Output the [X, Y] coordinate of the center of the cell containing the given text.  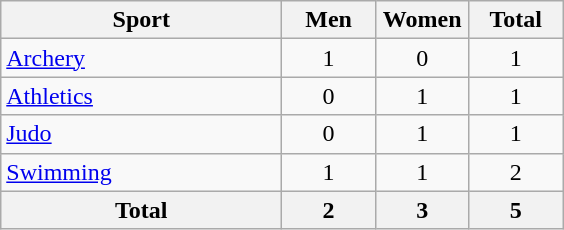
3 [422, 210]
Women [422, 20]
5 [516, 210]
Judo [142, 134]
Archery [142, 58]
Athletics [142, 96]
Men [329, 20]
Swimming [142, 172]
Sport [142, 20]
